Locate the cell with the specified text and output its [x, y] center coordinate. 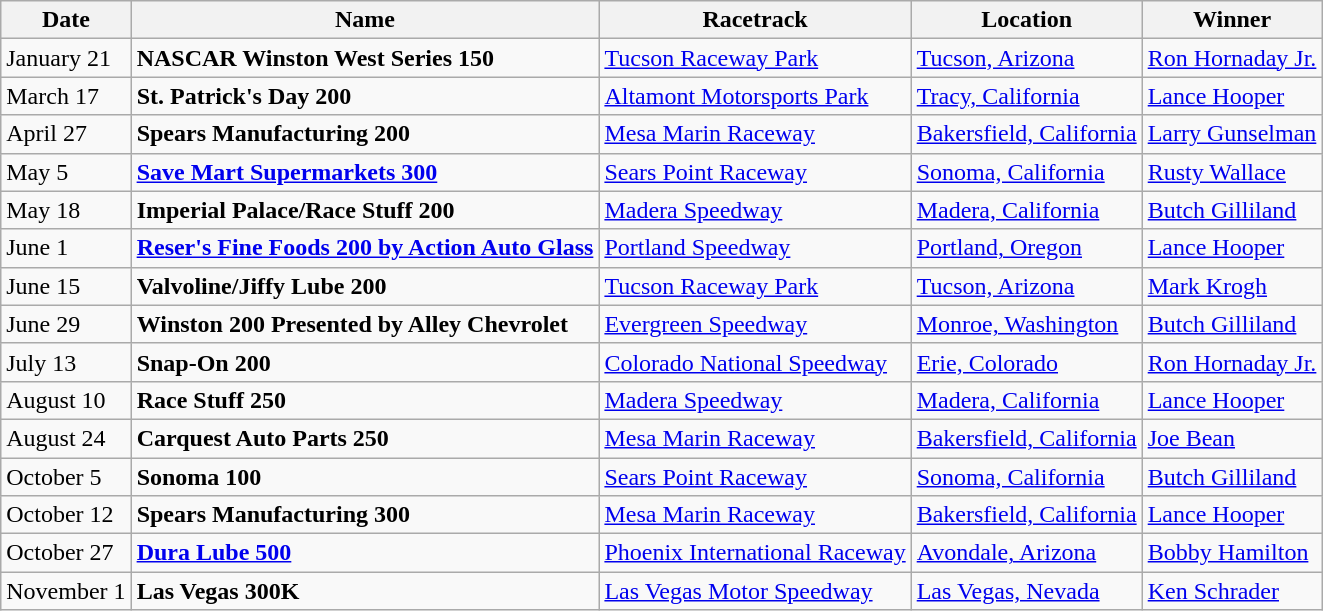
Colorado National Speedway [755, 362]
August 24 [66, 438]
Las Vegas Motor Speedway [755, 591]
April 27 [66, 134]
Ken Schrader [1232, 591]
Larry Gunselman [1232, 134]
October 12 [66, 515]
Save Mart Supermarkets 300 [365, 172]
Racetrack [755, 20]
Las Vegas, Nevada [1026, 591]
Phoenix International Raceway [755, 553]
March 17 [66, 96]
Carquest Auto Parts 250 [365, 438]
Tracy, California [1026, 96]
Name [365, 20]
Race Stuff 250 [365, 400]
Imperial Palace/Race Stuff 200 [365, 210]
August 10 [66, 400]
Spears Manufacturing 300 [365, 515]
June 15 [66, 286]
January 21 [66, 58]
Avondale, Arizona [1026, 553]
St. Patrick's Day 200 [365, 96]
Location [1026, 20]
July 13 [66, 362]
Portland Speedway [755, 248]
Joe Bean [1232, 438]
October 27 [66, 553]
October 5 [66, 477]
Winston 200 Presented by Alley Chevrolet [365, 324]
Mark Krogh [1232, 286]
Spears Manufacturing 200 [365, 134]
June 29 [66, 324]
May 18 [66, 210]
Sonoma 100 [365, 477]
Valvoline/Jiffy Lube 200 [365, 286]
Bobby Hamilton [1232, 553]
Evergreen Speedway [755, 324]
Altamont Motorsports Park [755, 96]
November 1 [66, 591]
Rusty Wallace [1232, 172]
Las Vegas 300K [365, 591]
NASCAR Winston West Series 150 [365, 58]
Snap-On 200 [365, 362]
June 1 [66, 248]
Dura Lube 500 [365, 553]
May 5 [66, 172]
Date [66, 20]
Portland, Oregon [1026, 248]
Monroe, Washington [1026, 324]
Reser's Fine Foods 200 by Action Auto Glass [365, 248]
Erie, Colorado [1026, 362]
Winner [1232, 20]
